Locate the cell with the specified text and output its (x, y) center coordinate. 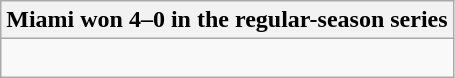
Miami won 4–0 in the regular-season series (227, 20)
